Output the [X, Y] coordinate of the center of the cell containing the given text.  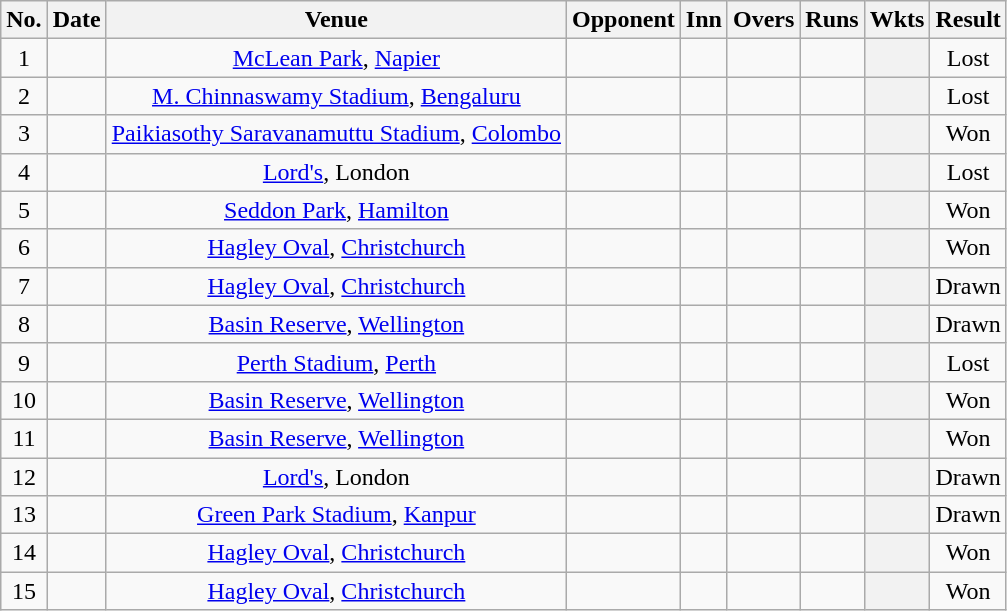
M. Chinnaswamy Stadium, Bengaluru [336, 96]
14 [24, 553]
15 [24, 591]
7 [24, 286]
Opponent [624, 20]
4 [24, 172]
Perth Stadium, Perth [336, 362]
11 [24, 438]
3 [24, 134]
8 [24, 324]
Paikiasothy Saravanamuttu Stadium, Colombo [336, 134]
12 [24, 477]
Result [968, 20]
No. [24, 20]
9 [24, 362]
Wkts [897, 20]
Date [76, 20]
10 [24, 400]
Runs [832, 20]
Venue [336, 20]
McLean Park, Napier [336, 58]
6 [24, 248]
2 [24, 96]
13 [24, 515]
Inn [704, 20]
5 [24, 210]
Seddon Park, Hamilton [336, 210]
Green Park Stadium, Kanpur [336, 515]
Overs [763, 20]
1 [24, 58]
